Return the [X, Y] coordinate for the center point of the cell that contains the specified text.  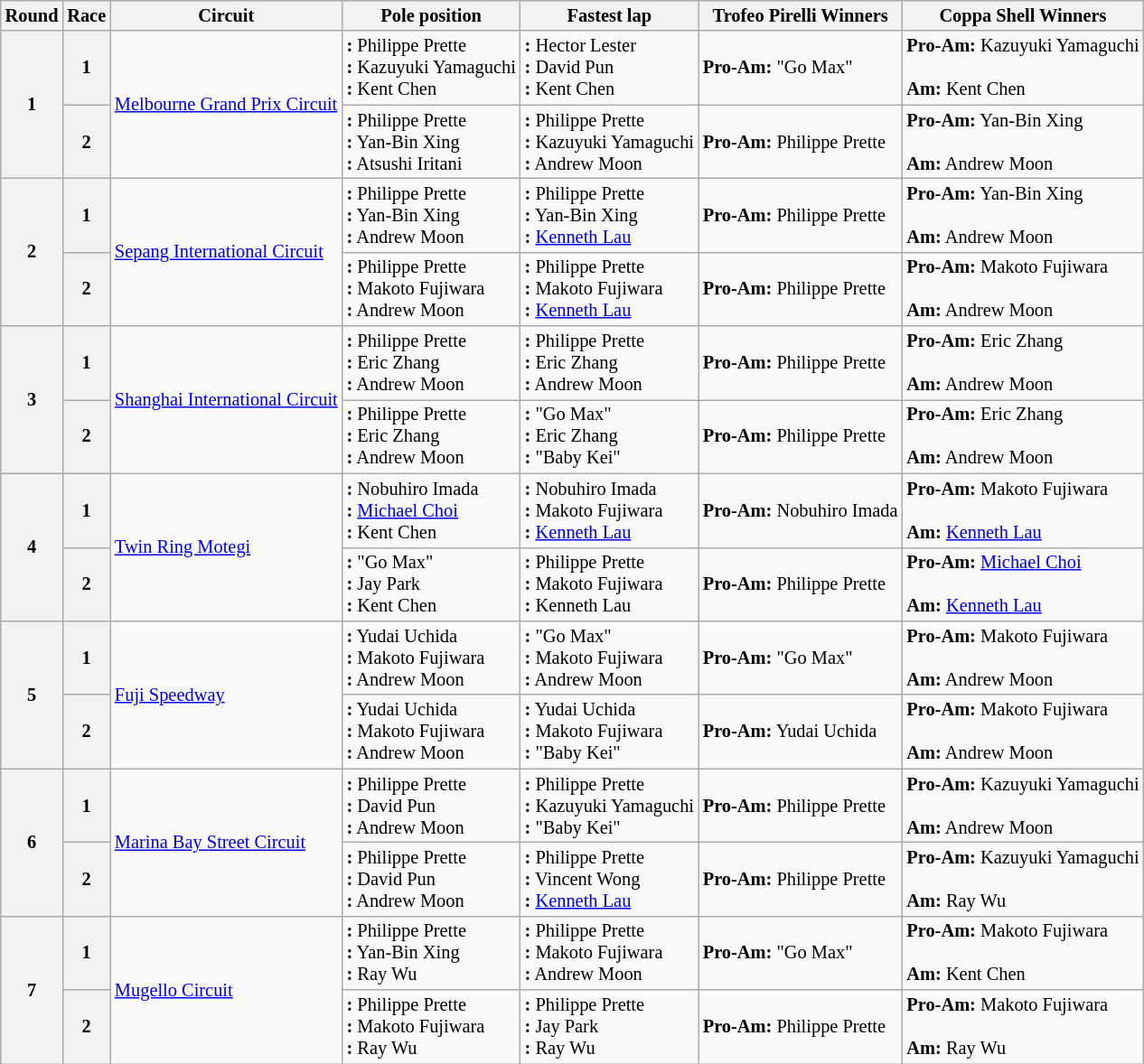
Shanghai International Circuit [226, 399]
: Philippe Prette: Yan-Bin Xing: Andrew Moon [432, 215]
: Philippe Prette: Jay Park: Ray Wu [609, 1027]
Coppa Shell Winners [1023, 15]
Race [87, 15]
: Nobuhiro Imada: Makoto Fujiwara: Kenneth Lau [609, 510]
Pro-Am: Michael ChoiAm: Kenneth Lau [1023, 584]
: Philippe Prette: Kazuyuki Yamaguchi: "Baby Kei" [609, 806]
: Philippe Prette: Yan-Bin Xing: Atsushi Iritani [432, 142]
Pro-Am: Kazuyuki YamaguchiAm: Kent Chen [1023, 68]
Fastest lap [609, 15]
Pro-Am: Makoto FujiwaraAm: Kenneth Lau [1023, 510]
7 [33, 990]
Twin Ring Motegi [226, 547]
Pro-Am: Yudai Uchida [801, 732]
: Philippe Prette: Kazuyuki Yamaguchi: Andrew Moon [609, 142]
: Philippe Prette: Makoto Fujiwara: Ray Wu [432, 1027]
6 [33, 842]
: Philippe Prette: Yan-Bin Xing: Kenneth Lau [609, 215]
5 [33, 694]
Fuji Speedway [226, 694]
: Hector Lester: David Pun: Kent Chen [609, 68]
Marina Bay Street Circuit [226, 842]
Trofeo Pirelli Winners [801, 15]
: Philippe Prette: Yan-Bin Xing: Ray Wu [432, 953]
Pole position [432, 15]
: Philippe Prette: Vincent Wong: Kenneth Lau [609, 879]
Pro-Am: Makoto FujiwaraAm: Ray Wu [1023, 1027]
Round [33, 15]
Mugello Circuit [226, 990]
Sepang International Circuit [226, 251]
: "Go Max": Jay Park: Kent Chen [432, 584]
Pro-Am: Makoto FujiwaraAm: Kent Chen [1023, 953]
: "Go Max": Makoto Fujiwara: Andrew Moon [609, 658]
: Yudai Uchida: Makoto Fujiwara: "Baby Kei" [609, 732]
Circuit [226, 15]
: "Go Max": Eric Zhang: "Baby Kei" [609, 436]
Pro-Am: Kazuyuki YamaguchiAm: Ray Wu [1023, 879]
4 [33, 547]
: Philippe Prette: Kazuyuki Yamaguchi: Kent Chen [432, 68]
Pro-Am: Kazuyuki YamaguchiAm: Andrew Moon [1023, 806]
Pro-Am: Nobuhiro Imada [801, 510]
: Nobuhiro Imada: Michael Choi: Kent Chen [432, 510]
3 [33, 399]
Melbourne Grand Prix Circuit [226, 105]
